Pinpoint the cell where the given text exists, returning its (x, y) midpoint coordinate. 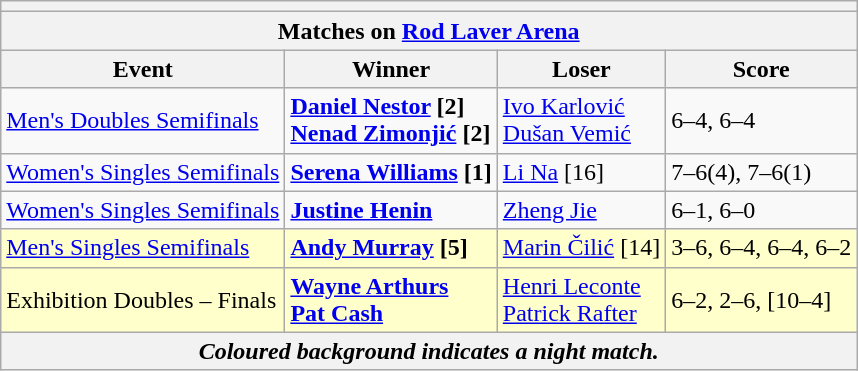
Event (143, 69)
6–2, 2–6, [10–4] (762, 300)
Wayne Arthurs Pat Cash (391, 300)
Men's Singles Semifinals (143, 248)
Henri Leconte Patrick Rafter (581, 300)
6–4, 6–4 (762, 120)
Li Na [16] (581, 172)
Justine Henin (391, 210)
Zheng Jie (581, 210)
7–6(4), 7–6(1) (762, 172)
Coloured background indicates a night match. (429, 351)
Serena Williams [1] (391, 172)
Winner (391, 69)
Exhibition Doubles – Finals (143, 300)
6–1, 6–0 (762, 210)
Men's Doubles Semifinals (143, 120)
Andy Murray [5] (391, 248)
Matches on Rod Laver Arena (429, 31)
3–6, 6–4, 6–4, 6–2 (762, 248)
Score (762, 69)
Marin Čilić [14] (581, 248)
Ivo Karlović Dušan Vemić (581, 120)
Loser (581, 69)
Daniel Nestor [2] Nenad Zimonjić [2] (391, 120)
